Detect which cell encompasses the target text, then output its (X, Y) center coordinate. 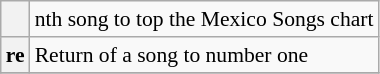
nth song to top the Mexico Songs chart (204, 19)
Return of a song to number one (204, 55)
re (16, 55)
